Locate the cell with the specified text and output its (x, y) center coordinate. 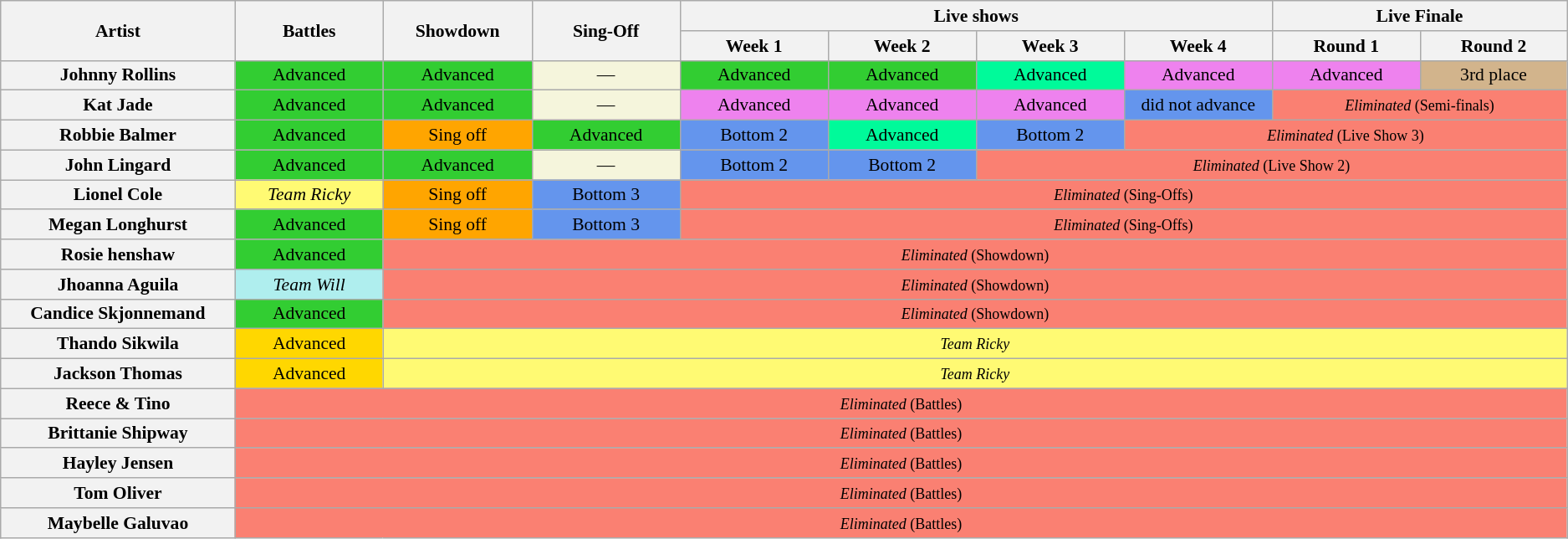
Team Will (309, 285)
Week 4 (1198, 46)
Eliminated (Live Show 3) (1345, 136)
Eliminated (Live Show 2) (1271, 165)
Eliminated (Semi-finals) (1419, 105)
Thando Sikwila (118, 344)
Round 2 (1494, 46)
Sing-Off (605, 30)
Hayley Jensen (118, 464)
Artist (118, 30)
Week 1 (754, 46)
Live shows (976, 16)
Kat Jade (118, 105)
Showdown (457, 30)
John Lingard (118, 165)
Rosie henshaw (118, 254)
Brittanie Shipway (118, 434)
Live Finale (1419, 16)
Tom Oliver (118, 493)
Week 2 (901, 46)
3rd place (1494, 75)
Week 3 (1050, 46)
Robbie Balmer (118, 136)
Battles (309, 30)
Johnny Rollins (118, 75)
Jackson Thomas (118, 374)
Reece & Tino (118, 403)
Round 1 (1346, 46)
did not advance (1198, 105)
Megan Longhurst (118, 225)
Jhoanna Aguila (118, 285)
Candice Skjonnemand (118, 314)
Lionel Cole (118, 195)
Maybelle Galuvao (118, 523)
